Return [x, y] of the center of cell containing provided text 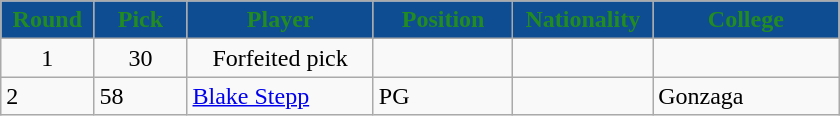
PG [443, 96]
58 [140, 96]
Forfeited pick [280, 58]
College [746, 20]
Pick [140, 20]
2 [48, 96]
Round [48, 20]
Gonzaga [746, 96]
1 [48, 58]
Blake Stepp [280, 96]
Nationality [583, 20]
Player [280, 20]
Position [443, 20]
30 [140, 58]
